Identify which cell holds the provided text, then report its [x, y] central coordinate. 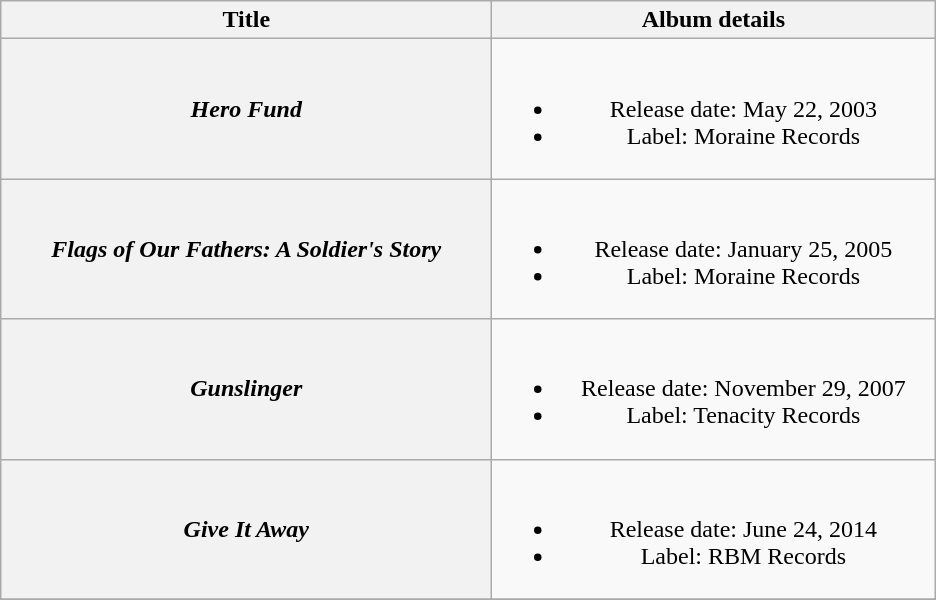
Hero Fund [246, 109]
Album details [714, 20]
Give It Away [246, 529]
Flags of Our Fathers: A Soldier's Story [246, 249]
Release date: June 24, 2014Label: RBM Records [714, 529]
Title [246, 20]
Release date: November 29, 2007Label: Tenacity Records [714, 389]
Release date: May 22, 2003Label: Moraine Records [714, 109]
Release date: January 25, 2005Label: Moraine Records [714, 249]
Gunslinger [246, 389]
